Extract the (x, y) coordinate from the center of the cell holding the provided text.  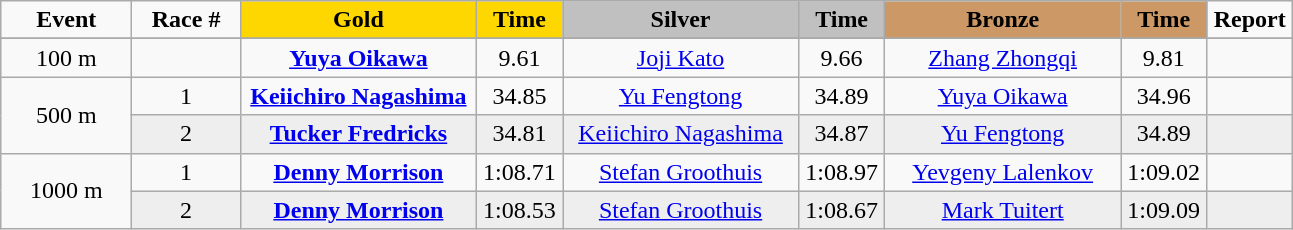
34.85 (519, 96)
9.66 (842, 58)
1:08.97 (842, 172)
34.81 (519, 134)
34.87 (842, 134)
Mark Tuitert (1003, 210)
Race # (186, 20)
1000 m (66, 191)
1:08.71 (519, 172)
1:09.09 (1164, 210)
Tucker Fredricks (358, 134)
1:09.02 (1164, 172)
Joji Kato (680, 58)
9.81 (1164, 58)
Silver (680, 20)
9.61 (519, 58)
Report (1250, 20)
34.96 (1164, 96)
Bronze (1003, 20)
1:08.67 (842, 210)
Gold (358, 20)
Zhang Zhongqi (1003, 58)
1:08.53 (519, 210)
Event (66, 20)
500 m (66, 115)
Yevgeny Lalenkov (1003, 172)
100 m (66, 58)
